Determine the [x, y] coordinate at the center of the cell enclosing the given text.  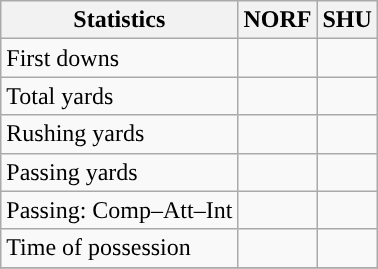
Passing yards [120, 172]
Time of possession [120, 248]
Passing: Comp–Att–Int [120, 210]
SHU [347, 20]
Total yards [120, 96]
Rushing yards [120, 134]
First downs [120, 58]
NORF [278, 20]
Statistics [120, 20]
